Identify which cell holds the provided text, then report its [x, y] central coordinate. 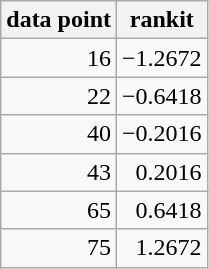
0.6418 [162, 210]
1.2672 [162, 248]
−0.2016 [162, 134]
40 [59, 134]
65 [59, 210]
43 [59, 172]
0.2016 [162, 172]
−0.6418 [162, 96]
−1.2672 [162, 58]
data point [59, 20]
22 [59, 96]
rankit [162, 20]
16 [59, 58]
75 [59, 248]
